Locate the cell with the specified text and output its [X, Y] center coordinate. 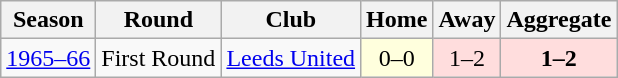
Aggregate [559, 20]
Club [291, 20]
Round [158, 20]
Away [467, 20]
1965–66 [48, 58]
0–0 [397, 58]
Season [48, 20]
First Round [158, 58]
Home [397, 20]
Leeds United [291, 58]
